Determine the [X, Y] coordinate at the center of the cell enclosing the given text.  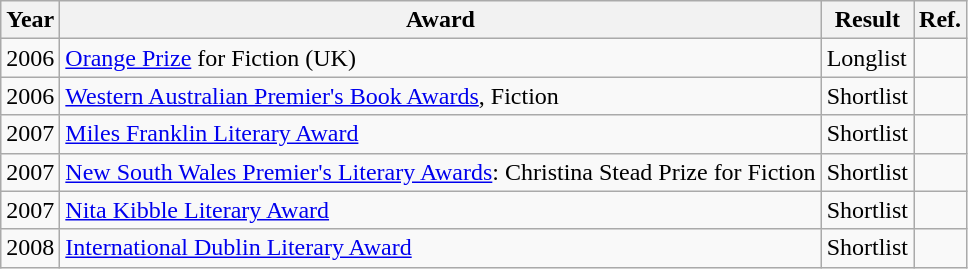
Nita Kibble Literary Award [440, 210]
Ref. [940, 20]
Longlist [867, 58]
New South Wales Premier's Literary Awards: Christina Stead Prize for Fiction [440, 172]
Western Australian Premier's Book Awards, Fiction [440, 96]
2008 [30, 248]
Result [867, 20]
Miles Franklin Literary Award [440, 134]
Orange Prize for Fiction (UK) [440, 58]
International Dublin Literary Award [440, 248]
Year [30, 20]
Award [440, 20]
